Capture the cell that displays the provided text and extract its (x, y) central coordinate. 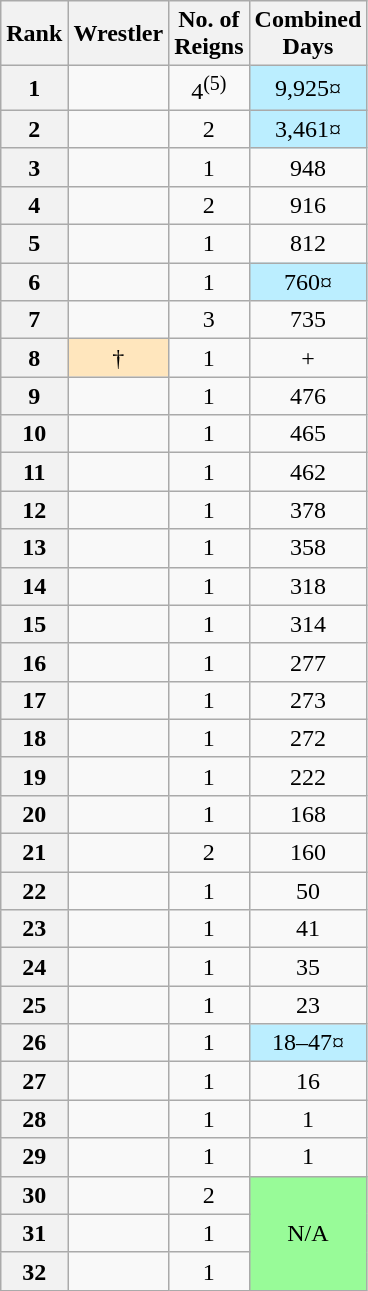
462 (308, 472)
760¤ (308, 282)
15 (34, 624)
41 (308, 929)
272 (308, 738)
Rank (34, 34)
28 (34, 1119)
314 (308, 624)
9,925¤ (308, 88)
27 (34, 1081)
31 (34, 1233)
12 (34, 510)
10 (34, 434)
19 (34, 776)
24 (34, 967)
32 (34, 1271)
11 (34, 472)
465 (308, 434)
14 (34, 586)
25 (34, 1005)
6 (34, 282)
26 (34, 1043)
† (118, 358)
948 (308, 167)
7 (34, 320)
378 (308, 510)
30 (34, 1195)
+ (308, 358)
273 (308, 700)
735 (308, 320)
No. ofReigns (209, 34)
17 (34, 700)
50 (308, 891)
318 (308, 586)
476 (308, 396)
22 (34, 891)
160 (308, 853)
5 (34, 244)
13 (34, 548)
18 (34, 738)
CombinedDays (308, 34)
21 (34, 853)
N/A (308, 1233)
358 (308, 548)
277 (308, 662)
222 (308, 776)
18–47¤ (308, 1043)
168 (308, 814)
4(5) (209, 88)
Wrestler (118, 34)
29 (34, 1157)
8 (34, 358)
916 (308, 205)
4 (34, 205)
812 (308, 244)
9 (34, 396)
20 (34, 814)
35 (308, 967)
3,461¤ (308, 129)
